Extract the [x, y] coordinate from the center of the cell holding the provided text.  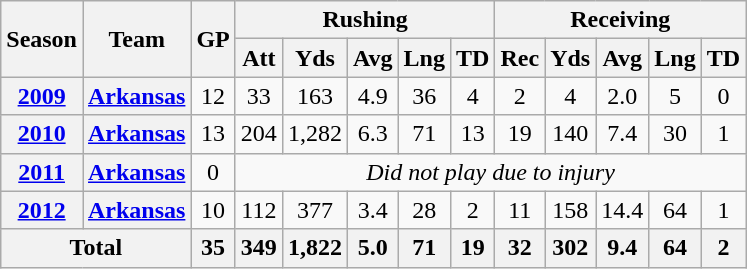
349 [258, 248]
6.3 [372, 134]
7.4 [622, 134]
3.4 [372, 210]
4.9 [372, 96]
5.0 [372, 248]
Att [258, 58]
Total [96, 248]
5 [675, 96]
302 [570, 248]
12 [213, 96]
1,822 [314, 248]
377 [314, 210]
2010 [42, 134]
35 [213, 248]
28 [424, 210]
Did not play due to injury [490, 172]
33 [258, 96]
9.4 [622, 248]
Receiving [620, 20]
11 [520, 210]
2.0 [622, 96]
GP [213, 39]
14.4 [622, 210]
Rushing [365, 20]
32 [520, 248]
140 [570, 134]
Season [42, 39]
1,282 [314, 134]
Team [136, 39]
30 [675, 134]
2011 [42, 172]
2012 [42, 210]
158 [570, 210]
112 [258, 210]
10 [213, 210]
Rec [520, 58]
36 [424, 96]
2009 [42, 96]
163 [314, 96]
204 [258, 134]
